Return (x, y) of the center of cell containing provided text 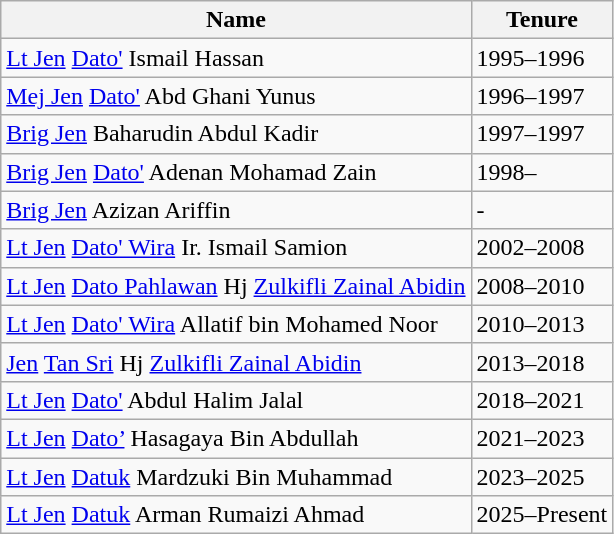
2013–2018 (542, 362)
Jen Tan Sri Hj Zulkifli Zainal Abidin (236, 362)
2008–2010 (542, 286)
2002–2008 (542, 248)
2018–2021 (542, 400)
Lt Jen Datuk Arman Rumaizi Ahmad (236, 515)
1995–1996 (542, 58)
Brig Jen Azizan Ariffin (236, 210)
Lt Jen Dato' Abdul Halim Jalal (236, 400)
Name (236, 20)
1996–1997 (542, 96)
Lt Jen Dato' Ismail Hassan (236, 58)
1998– (542, 172)
Lt Jen Dato' Wira Allatif bin Mohamed Noor (236, 324)
Brig Jen Baharudin Abdul Kadir (236, 134)
1997–1997 (542, 134)
- (542, 210)
2021–2023 (542, 438)
Mej Jen Dato' Abd Ghani Yunus (236, 96)
Lt Jen Dato' Wira Ir. Ismail Samion (236, 248)
Lt Jen Dato Pahlawan Hj Zulkifli Zainal Abidin (236, 286)
2025–Present (542, 515)
Lt Jen Dato’ Hasagaya Bin Abdullah (236, 438)
Tenure (542, 20)
Brig Jen Dato' Adenan Mohamad Zain (236, 172)
2010–2013 (542, 324)
2023–2025 (542, 477)
Lt Jen Datuk Mardzuki Bin Muhammad (236, 477)
